Detect which cell encompasses the target text, then output its (x, y) center coordinate. 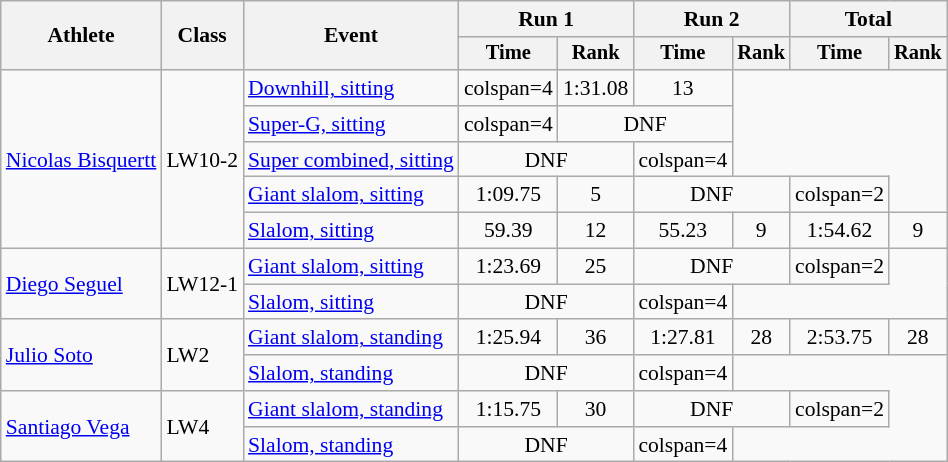
Super-G, sitting (351, 124)
LW4 (202, 426)
LW12-1 (202, 284)
Santiago Vega (82, 426)
Athlete (82, 36)
LW10-2 (202, 159)
Event (351, 36)
LW2 (202, 356)
2:53.75 (840, 338)
Total (868, 19)
36 (596, 338)
1:23.69 (508, 267)
12 (596, 231)
1:31.08 (596, 88)
25 (596, 267)
1:25.94 (508, 338)
Downhill, sitting (351, 88)
59.39 (508, 231)
1:54.62 (840, 231)
Run 1 (546, 19)
Super combined, sitting (351, 160)
1:09.75 (508, 195)
Diego Seguel (82, 284)
55.23 (682, 231)
5 (596, 195)
Class (202, 36)
Run 2 (712, 19)
Nicolas Bisquertt (82, 159)
1:27.81 (682, 338)
1:15.75 (508, 409)
13 (682, 88)
Slalom, standing (351, 373)
Julio Soto (82, 356)
30 (596, 409)
